Find where the given text appears and provide that cell's center as (x, y) coordinate. 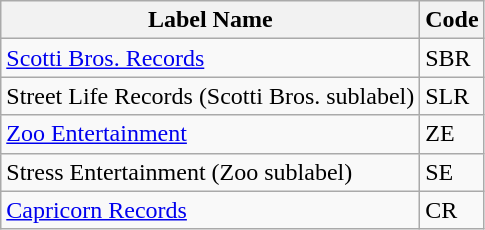
Zoo Entertainment (210, 134)
SLR (452, 96)
Street Life Records (Scotti Bros. sublabel) (210, 96)
CR (452, 210)
Label Name (210, 20)
Stress Entertainment (Zoo sublabel) (210, 172)
ZE (452, 134)
Code (452, 20)
SE (452, 172)
SBR (452, 58)
Scotti Bros. Records (210, 58)
Capricorn Records (210, 210)
